From the cell containing the given text, extract its center point as [X, Y] coordinate. 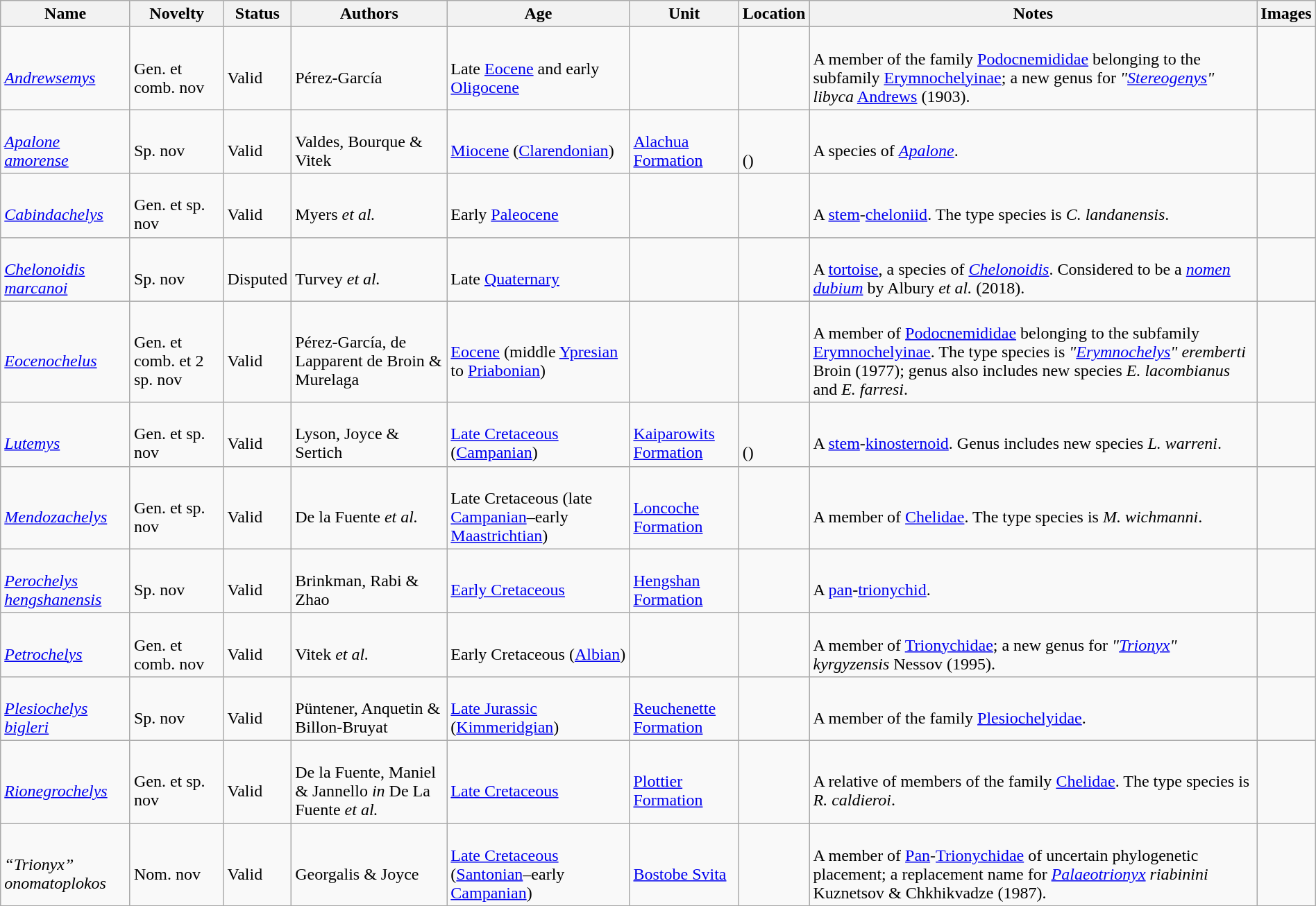
Unit [684, 14]
A tortoise, a species of Chelonoidis. Considered to be a nomen dubium by Albury et al. (2018). [1033, 269]
Kaiparowits Formation [684, 434]
“Trionyx” onomatoplokos [65, 864]
Late Jurassic (Kimmeridgian) [539, 708]
Apalone amorense [65, 142]
Reuchenette Formation [684, 708]
A member of Pan-Trionychidae of uncertain phylogenetic placement; a replacement name for Palaeotrionyx riabinini Kuznetsov & Chkhikvadze (1987). [1033, 864]
Age [539, 14]
Rionegrochelys [65, 781]
Late Cretaceous (Santonian–early Campanian) [539, 864]
Eocenochelus [65, 352]
A member of Trionychidae; a new genus for "Trionyx" kyrgyzensis Nessov (1995). [1033, 644]
De la Fuente, Maniel & Jannello in De La Fuente et al. [369, 781]
Plesiochelys bigleri [65, 708]
Eocene (middle Ypresian to Priabonian) [539, 352]
A member of Chelidae. The type species is M. wichmanni. [1033, 508]
Püntener, Anquetin & Billon-Bruyat [369, 708]
Lutemys [65, 434]
Name [65, 14]
Brinkman, Rabi & Zhao [369, 581]
Lyson, Joyce & Sertich [369, 434]
Chelonoidis marcanoi [65, 269]
Late Cretaceous (late Campanian–early Maastrichtian) [539, 508]
Authors [369, 14]
Late Eocene and early Oligocene [539, 68]
Bostobe Svita [684, 864]
Early Cretaceous [539, 581]
Location [774, 14]
Cabindachelys [65, 205]
De la Fuente et al. [369, 508]
Late Cretaceous [539, 781]
Hengshan Formation [684, 581]
Georgalis & Joyce [369, 864]
Novelty [176, 14]
Disputed [258, 269]
Loncoche Formation [684, 508]
Mendozachelys [65, 508]
A member of the family Plesiochelyidae. [1033, 708]
A stem-cheloniid. The type species is C. landanensis. [1033, 205]
Late Quaternary [539, 269]
Turvey et al. [369, 269]
A relative of members of the family Chelidae. The type species is R. caldieroi. [1033, 781]
A pan-trionychid. [1033, 581]
Early Paleocene [539, 205]
Andrewsemys [65, 68]
Myers et al. [369, 205]
Pérez-García, de Lapparent de Broin & Murelaga [369, 352]
Vitek et al. [369, 644]
Gen. et comb. et 2 sp. nov [176, 352]
A species of Apalone. [1033, 142]
A stem-kinosternoid. Genus includes new species L. warreni. [1033, 434]
Perochelys hengshanensis [65, 581]
Images [1286, 14]
Alachua Formation [684, 142]
Plottier Formation [684, 781]
Nom. nov [176, 864]
Miocene (Clarendonian) [539, 142]
Petrochelys [65, 644]
Early Cretaceous (Albian) [539, 644]
A member of the family Podocnemididae belonging to the subfamily Erymnochelyinae; a new genus for "Stereogenys" libyca Andrews (1903). [1033, 68]
Pérez-García [369, 68]
Notes [1033, 14]
Valdes, Bourque & Vitek [369, 142]
Late Cretaceous (Campanian) [539, 434]
Status [258, 14]
